Capture the cell that displays the provided text and extract its (X, Y) central coordinate. 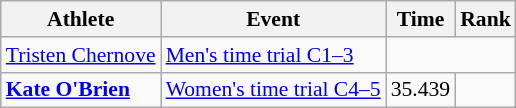
35.439 (420, 90)
Men's time trial C1–3 (274, 55)
Women's time trial C4–5 (274, 90)
Rank (486, 19)
Athlete (81, 19)
Kate O'Brien (81, 90)
Tristen Chernove (81, 55)
Time (420, 19)
Event (274, 19)
